Scan for the cell matching the given text and deliver its (x, y) coordinate at center. 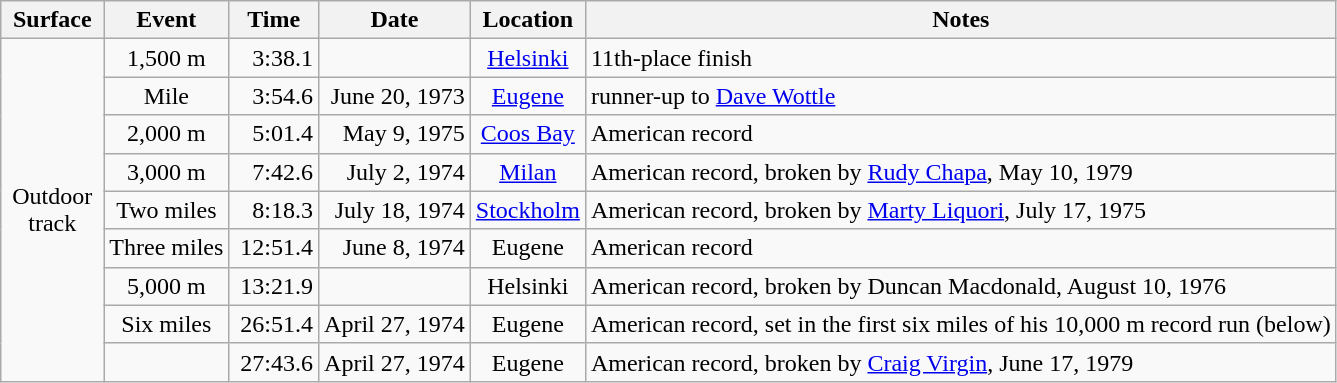
Time (274, 20)
American record, broken by Duncan Macdonald, August 10, 1976 (960, 286)
runner-up to Dave Wottle (960, 96)
June 20, 1973 (395, 96)
Coos Bay (528, 134)
8:18.3 (274, 210)
Date (395, 20)
Milan (528, 172)
American record, broken by Rudy Chapa, May 10, 1979 (960, 172)
American record, broken by Marty Liquori, July 17, 1975 (960, 210)
1,500 m (166, 58)
13:21.9 (274, 286)
Event (166, 20)
American record, set in the first six miles of his 10,000 m record run (below) (960, 324)
Six miles (166, 324)
Two miles (166, 210)
May 9, 1975 (395, 134)
5:01.4 (274, 134)
11th-place finish (960, 58)
Location (528, 20)
2,000 m (166, 134)
Surface (52, 20)
3,000 m (166, 172)
7:42.6 (274, 172)
5,000 m (166, 286)
July 2, 1974 (395, 172)
Stockholm (528, 210)
Three miles (166, 248)
July 18, 1974 (395, 210)
3:38.1 (274, 58)
12:51.4 (274, 248)
27:43.6 (274, 362)
Outdoor track (52, 210)
June 8, 1974 (395, 248)
Mile (166, 96)
Notes (960, 20)
26:51.4 (274, 324)
American record, broken by Craig Virgin, June 17, 1979 (960, 362)
3:54.6 (274, 96)
